Find where the given text appears and provide that cell's center as [X, Y] coordinate. 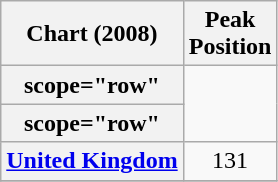
Chart (2008) [92, 34]
United Kingdom [92, 161]
131 [230, 161]
PeakPosition [230, 34]
